Return the (x, y) coordinate for the center point of the cell that contains the specified text.  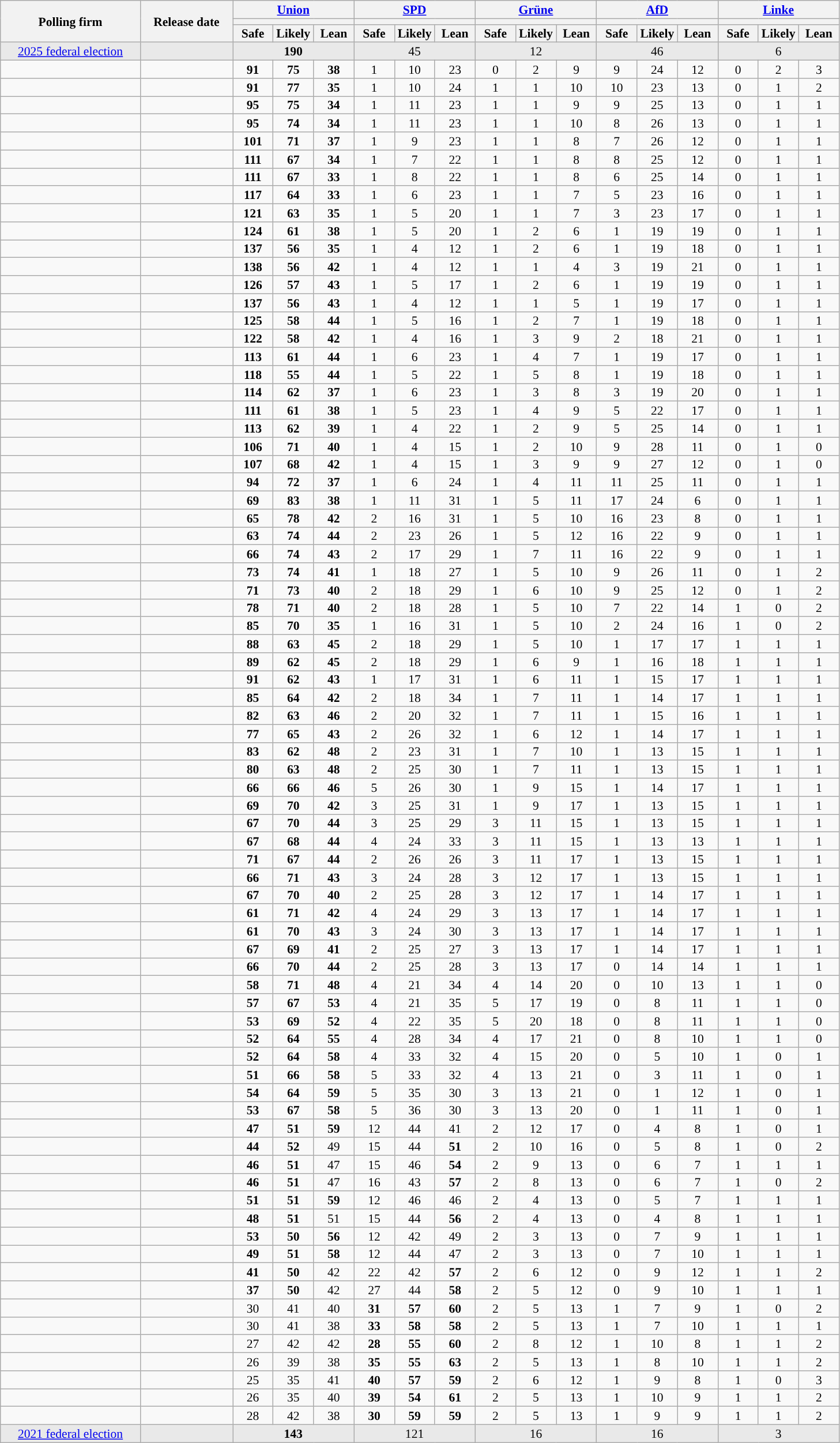
80 (253, 769)
Union (293, 9)
2025 federal election (70, 52)
2021 federal election (70, 1434)
118 (253, 375)
Release date (186, 21)
190 (293, 52)
94 (253, 482)
SPD (415, 9)
122 (253, 339)
72 (293, 482)
107 (253, 464)
114 (253, 392)
125 (253, 321)
124 (253, 231)
88 (253, 644)
36 (415, 1111)
101 (253, 141)
138 (253, 266)
143 (293, 1434)
126 (253, 285)
89 (253, 662)
117 (253, 195)
82 (253, 715)
AfD (657, 9)
Linke (778, 9)
106 (253, 446)
Polling firm (70, 21)
Grüne (536, 9)
